Capture the cell that displays the provided text and extract its [X, Y] central coordinate. 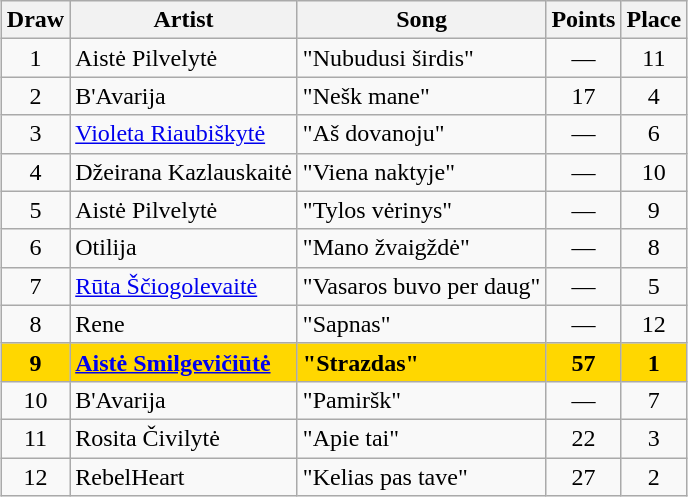
"Kelias pas tave" [422, 477]
RebelHeart [184, 477]
Points [584, 20]
"Aš dovanoju" [422, 134]
"Pamiršk" [422, 400]
"Nubudusi širdis" [422, 58]
57 [584, 362]
Džeirana Kazlauskaitė [184, 172]
Place [654, 20]
Violeta Riaubiškytė [184, 134]
17 [584, 96]
Rosita Čivilytė [184, 438]
"Viena naktyje" [422, 172]
Rene [184, 324]
"Mano žvaigždė" [422, 248]
22 [584, 438]
"Vasaros buvo per daug" [422, 286]
"Strazdas" [422, 362]
"Nešk mane" [422, 96]
"Tylos vėrinys" [422, 210]
Song [422, 20]
"Sapnas" [422, 324]
Aistė Smilgevičiūtė [184, 362]
27 [584, 477]
Artist [184, 20]
Rūta Ščiogolevaitė [184, 286]
"Apie tai" [422, 438]
Otilija [184, 248]
Draw [35, 20]
